Scan for the cell matching the given text and deliver its (X, Y) coordinate at center. 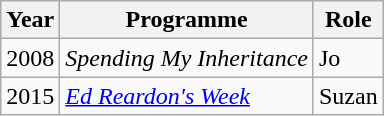
2015 (30, 96)
Spending My Inheritance (187, 58)
Role (348, 20)
Ed Reardon's Week (187, 96)
Year (30, 20)
Jo (348, 58)
Programme (187, 20)
2008 (30, 58)
Suzan (348, 96)
